For the text-containing cell, return its midpoint in [X, Y] coordinate format. 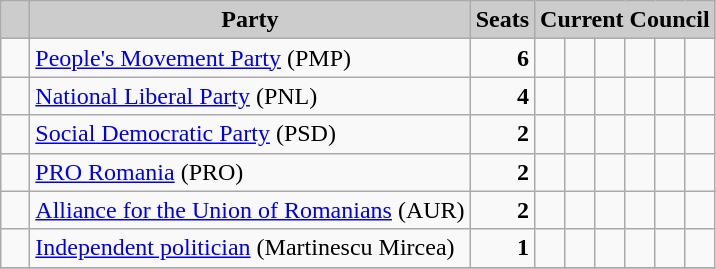
Seats [502, 20]
6 [502, 58]
National Liberal Party (PNL) [250, 96]
Social Democratic Party (PSD) [250, 134]
4 [502, 96]
1 [502, 248]
PRO Romania (PRO) [250, 172]
Independent politician (Martinescu Mircea) [250, 248]
Alliance for the Union of Romanians (AUR) [250, 210]
People's Movement Party (PMP) [250, 58]
Party [250, 20]
Current Council [626, 20]
